For the text-containing cell, return its midpoint in (x, y) coordinate format. 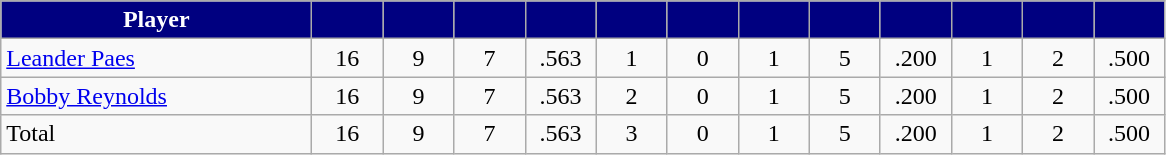
3 (632, 134)
Player (156, 20)
Leander Paes (156, 58)
Total (156, 134)
Bobby Reynolds (156, 96)
